Find where the given text appears and provide that cell's center as (X, Y) coordinate. 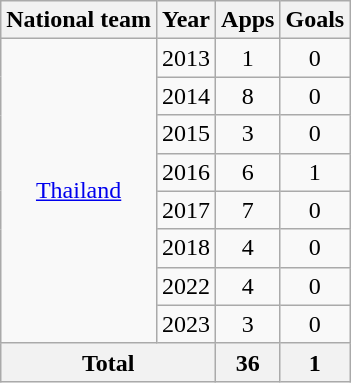
7 (248, 210)
Thailand (79, 191)
2016 (186, 172)
2015 (186, 134)
36 (248, 362)
National team (79, 20)
Apps (248, 20)
Goals (315, 20)
6 (248, 172)
2014 (186, 96)
2022 (186, 286)
2017 (186, 210)
Total (108, 362)
2018 (186, 248)
2023 (186, 324)
2013 (186, 58)
Year (186, 20)
8 (248, 96)
